Pinpoint the cell where the given text exists, returning its (x, y) midpoint coordinate. 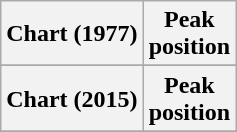
Chart (2015) (72, 98)
Chart (1977) (72, 34)
